From the cell containing the given text, extract its center point as (X, Y) coordinate. 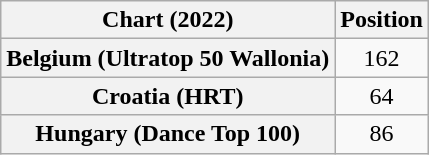
Croatia (HRT) (168, 96)
64 (382, 96)
Hungary (Dance Top 100) (168, 134)
86 (382, 134)
Belgium (Ultratop 50 Wallonia) (168, 58)
162 (382, 58)
Chart (2022) (168, 20)
Position (382, 20)
